Return [x, y] of the center of cell containing provided text 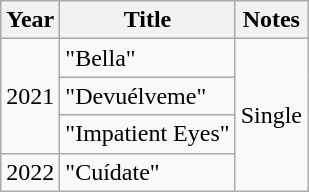
Single [271, 115]
"Devuélveme" [148, 96]
2021 [30, 96]
"Cuídate" [148, 172]
Year [30, 20]
Title [148, 20]
Notes [271, 20]
2022 [30, 172]
"Impatient Eyes" [148, 134]
"Bella" [148, 58]
